Pinpoint the cell where the given text exists, returning its (X, Y) midpoint coordinate. 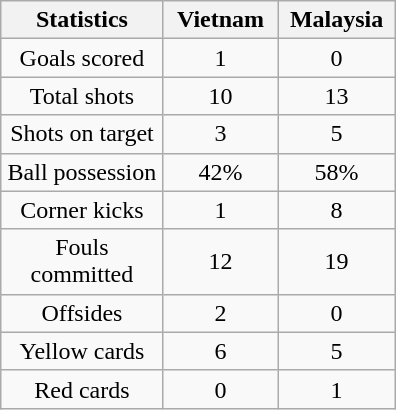
58% (337, 172)
Malaysia (337, 20)
Yellow cards (82, 351)
13 (337, 96)
Total shots (82, 96)
3 (220, 134)
2 (220, 313)
Vietnam (220, 20)
Fouls committed (82, 262)
Offsides (82, 313)
12 (220, 262)
10 (220, 96)
Goals scored (82, 58)
Statistics (82, 20)
8 (337, 210)
Shots on target (82, 134)
6 (220, 351)
Red cards (82, 389)
Ball possession (82, 172)
42% (220, 172)
19 (337, 262)
Corner kicks (82, 210)
